Extract the (X, Y) coordinate from the center of the cell holding the provided text.  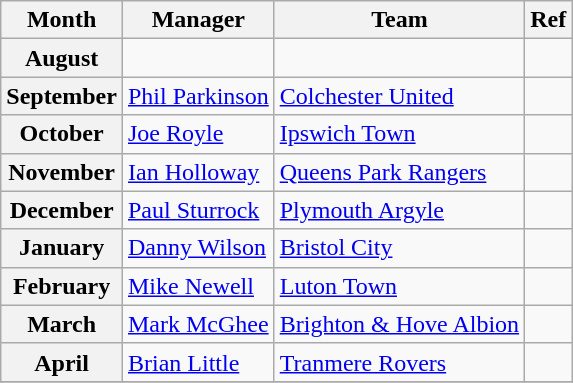
Brian Little (198, 362)
January (62, 248)
Mark McGhee (198, 324)
April (62, 362)
August (62, 58)
September (62, 96)
Mike Newell (198, 286)
Team (399, 20)
Ian Holloway (198, 172)
October (62, 134)
November (62, 172)
Tranmere Rovers (399, 362)
Ref (548, 20)
Plymouth Argyle (399, 210)
Danny Wilson (198, 248)
December (62, 210)
Month (62, 20)
Ipswich Town (399, 134)
Joe Royle (198, 134)
Phil Parkinson (198, 96)
February (62, 286)
Brighton & Hove Albion (399, 324)
Bristol City (399, 248)
Queens Park Rangers (399, 172)
Luton Town (399, 286)
Paul Sturrock (198, 210)
Colchester United (399, 96)
Manager (198, 20)
March (62, 324)
